Identify which cell holds the provided text, then report its [X, Y] central coordinate. 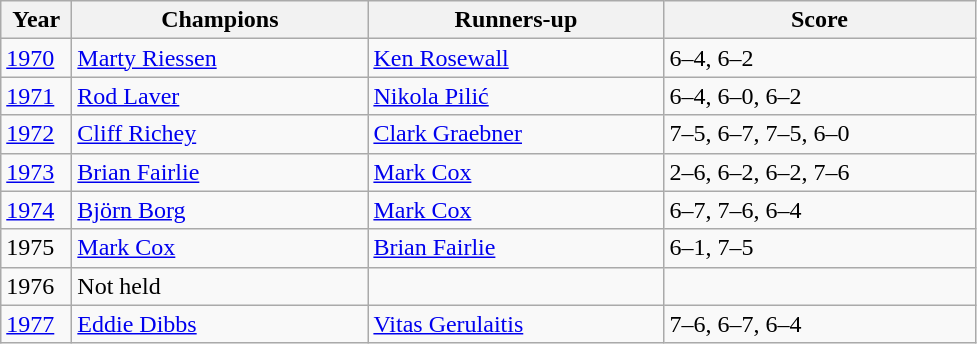
1977 [36, 324]
Eddie Dibbs [220, 324]
6–4, 6–0, 6–2 [820, 96]
7–6, 6–7, 6–4 [820, 324]
Ken Rosewall [516, 58]
1970 [36, 58]
1975 [36, 248]
Cliff Richey [220, 134]
Marty Riessen [220, 58]
1976 [36, 286]
Score [820, 20]
Champions [220, 20]
Vitas Gerulaitis [516, 324]
1974 [36, 210]
Björn Borg [220, 210]
Rod Laver [220, 96]
7–5, 6–7, 7–5, 6–0 [820, 134]
6–4, 6–2 [820, 58]
6–1, 7–5 [820, 248]
Year [36, 20]
Nikola Pilić [516, 96]
Not held [220, 286]
6–7, 7–6, 6–4 [820, 210]
1971 [36, 96]
2–6, 6–2, 6–2, 7–6 [820, 172]
1973 [36, 172]
Clark Graebner [516, 134]
Runners-up [516, 20]
1972 [36, 134]
